Scan for the cell matching the given text and deliver its [x, y] coordinate at center. 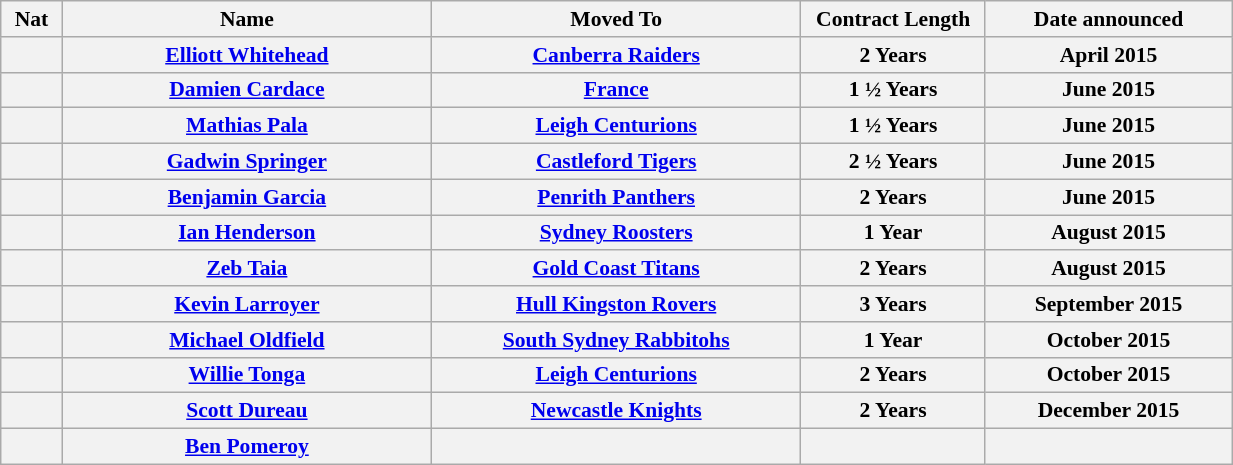
Ben Pomeroy [246, 447]
Canberra Raiders [616, 55]
Benjamin Garcia [246, 197]
Gold Coast Titans [616, 269]
Newcastle Knights [616, 411]
Contract Length [894, 19]
Gadwin Springer [246, 162]
Willie Tonga [246, 375]
Elliott Whitehead [246, 55]
3 Years [894, 304]
December 2015 [1108, 411]
Mathias Pala [246, 126]
South Sydney Rabbitohs [616, 340]
Date announced [1108, 19]
April 2015 [1108, 55]
Damien Cardace [246, 90]
Scott Dureau [246, 411]
Kevin Larroyer [246, 304]
Moved To [616, 19]
France [616, 90]
Sydney Roosters [616, 233]
Penrith Panthers [616, 197]
Zeb Taia [246, 269]
Castleford Tigers [616, 162]
Nat [32, 19]
2 ½ Years [894, 162]
September 2015 [1108, 304]
Michael Oldfield [246, 340]
Name [246, 19]
Hull Kingston Rovers [616, 304]
Ian Henderson [246, 233]
